Determine the [x, y] coordinate at the center of the cell enclosing the given text.  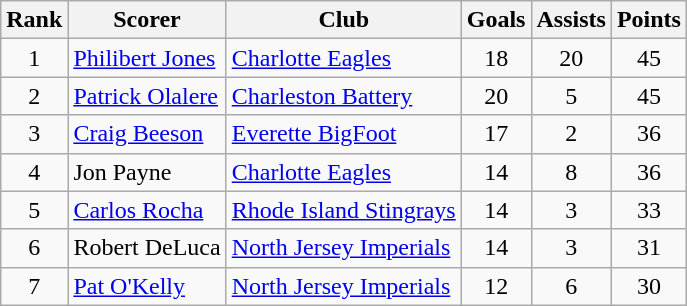
Robert DeLuca [147, 248]
8 [571, 172]
Carlos Rocha [147, 210]
31 [648, 248]
18 [496, 58]
30 [648, 286]
Charleston Battery [344, 96]
Pat O'Kelly [147, 286]
12 [496, 286]
Goals [496, 20]
Jon Payne [147, 172]
1 [34, 58]
Craig Beeson [147, 134]
4 [34, 172]
Patrick Olalere [147, 96]
Club [344, 20]
Philibert Jones [147, 58]
33 [648, 210]
Scorer [147, 20]
17 [496, 134]
Points [648, 20]
7 [34, 286]
Rhode Island Stingrays [344, 210]
Assists [571, 20]
Rank [34, 20]
Everette BigFoot [344, 134]
